Find where the given text appears and provide that cell's center as (x, y) coordinate. 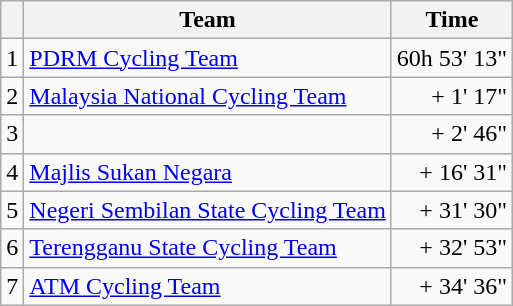
+ 31' 30" (452, 210)
Terengganu State Cycling Team (208, 248)
+ 2' 46" (452, 134)
5 (12, 210)
Majlis Sukan Negara (208, 172)
6 (12, 248)
+ 34' 36" (452, 286)
Malaysia National Cycling Team (208, 96)
PDRM Cycling Team (208, 58)
4 (12, 172)
+ 32' 53" (452, 248)
Time (452, 20)
3 (12, 134)
1 (12, 58)
+ 16' 31" (452, 172)
60h 53' 13" (452, 58)
+ 1' 17" (452, 96)
Team (208, 20)
Negeri Sembilan State Cycling Team (208, 210)
7 (12, 286)
ATM Cycling Team (208, 286)
2 (12, 96)
